Locate the cell with the specified text and output its [X, Y] center coordinate. 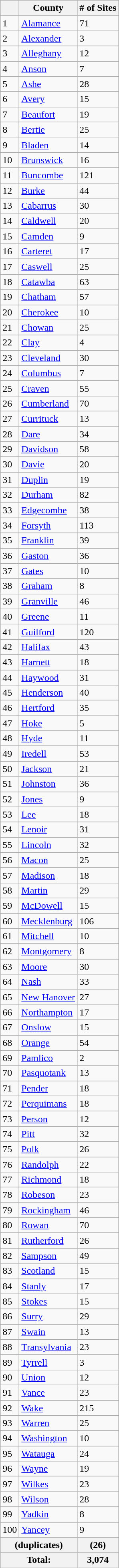
Richmond [48, 1180]
Pender [48, 1088]
215 [98, 1408]
Total: [39, 1560]
Rowan [48, 1225]
Cabarrus [48, 206]
Cherokee [48, 312]
45 [10, 693]
96 [10, 1469]
Yadkin [48, 1514]
95 [10, 1454]
61 [10, 936]
Madison [48, 875]
Craven [48, 388]
Chowan [48, 327]
59 [10, 906]
New Hanover [48, 997]
Gaston [48, 556]
Lee [48, 814]
Ashe [48, 84]
Moore [48, 967]
Stokes [48, 1301]
Caldwell [48, 221]
52 [10, 799]
66 [10, 1012]
Wilson [48, 1499]
47 [10, 723]
Granville [48, 601]
98 [10, 1499]
Sampson [48, 1256]
Scotland [48, 1271]
Camden [48, 236]
Franklin [48, 541]
Beaufort [48, 114]
Buncombe [48, 175]
60 [10, 921]
Pamlico [48, 1058]
Vance [48, 1392]
Johnston [48, 784]
86 [10, 1317]
Greene [48, 616]
Graham [48, 586]
48 [10, 738]
Wake [48, 1408]
Montgomery [48, 952]
72 [10, 1103]
Guilford [48, 632]
Washington [48, 1438]
Columbus [48, 373]
Rutherford [48, 1241]
Jones [48, 799]
84 [10, 1286]
Caswell [48, 267]
Person [48, 1119]
Davie [48, 465]
Tyrrell [48, 1362]
Warren [48, 1423]
80 [10, 1225]
56 [10, 860]
Cleveland [48, 358]
McDowell [48, 906]
County [48, 8]
Randolph [48, 1165]
Lincoln [48, 845]
Anson [48, 69]
3,074 [98, 1560]
Mitchell [48, 936]
88 [10, 1347]
Pitt [48, 1134]
106 [98, 921]
67 [10, 1027]
91 [10, 1392]
Union [48, 1377]
Iredell [48, 754]
Alexander [48, 38]
64 [10, 982]
Stanly [48, 1286]
120 [98, 632]
Wilkes [48, 1484]
Dare [48, 434]
Currituck [48, 419]
74 [10, 1134]
Swain [48, 1332]
37 [10, 571]
78 [10, 1195]
121 [98, 175]
Lenoir [48, 830]
Yancey [48, 1530]
50 [10, 769]
Jackson [48, 769]
Watauga [48, 1454]
69 [10, 1058]
92 [10, 1408]
Bladen [48, 145]
Brunswick [48, 160]
68 [10, 1043]
100 [10, 1530]
Hyde [48, 738]
77 [10, 1180]
Carteret [48, 251]
Surry [48, 1317]
Alleghany [48, 54]
Hertford [48, 708]
89 [10, 1362]
Hoke [48, 723]
6 [10, 99]
Clay [48, 343]
41 [10, 632]
Macon [48, 860]
Bertie [48, 130]
Edgecombe [48, 510]
76 [10, 1165]
81 [10, 1241]
97 [10, 1484]
51 [10, 784]
(26) [98, 1545]
99 [10, 1514]
94 [10, 1438]
# of Sites [98, 8]
Orange [48, 1043]
113 [98, 525]
Haywood [48, 678]
Durham [48, 495]
Harnett [48, 662]
Rockingham [48, 1210]
Pasquotank [48, 1073]
Northampton [48, 1012]
Mecklenburg [48, 921]
Onslow [48, 1027]
Robeson [48, 1195]
Chatham [48, 297]
(duplicates) [39, 1545]
Nash [48, 982]
Martin [48, 890]
Cumberland [48, 403]
42 [10, 647]
83 [10, 1271]
Wayne [48, 1469]
Avery [48, 99]
90 [10, 1377]
79 [10, 1210]
Perquimans [48, 1103]
1 [10, 23]
Forsyth [48, 525]
85 [10, 1301]
Davidson [48, 449]
Transylvania [48, 1347]
62 [10, 952]
Henderson [48, 693]
Catawba [48, 282]
Gates [48, 571]
Duplin [48, 480]
75 [10, 1149]
Halifax [48, 647]
65 [10, 997]
Burke [48, 191]
87 [10, 1332]
Polk [48, 1149]
Alamance [48, 23]
93 [10, 1423]
73 [10, 1119]
